Scan for the cell matching the given text and deliver its (x, y) coordinate at center. 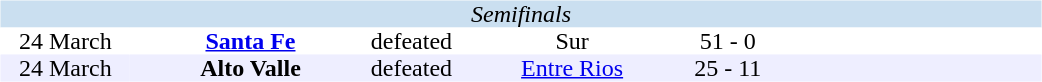
51 - 0 (728, 42)
Alto Valle (250, 68)
Entre Rios (572, 68)
Semifinals (520, 14)
25 - 11 (728, 68)
Santa Fe (250, 42)
Sur (572, 42)
